Capture the cell that displays the provided text and extract its [x, y] central coordinate. 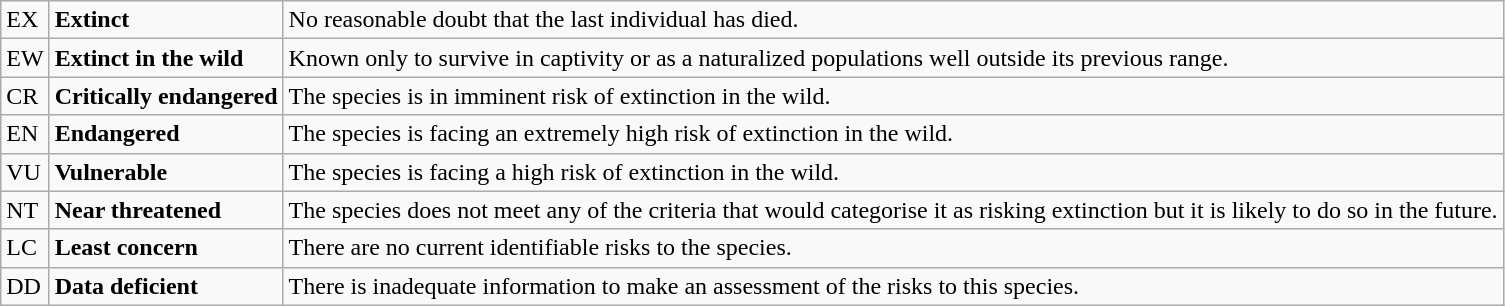
EN [25, 134]
CR [25, 96]
The species is facing a high risk of extinction in the wild. [893, 172]
The species is in imminent risk of extinction in the wild. [893, 96]
Vulnerable [166, 172]
Known only to survive in captivity or as a naturalized populations well outside its previous range. [893, 58]
Critically endangered [166, 96]
Least concern [166, 248]
The species does not meet any of the criteria that would categorise it as risking extinction but it is likely to do so in the future. [893, 210]
EW [25, 58]
DD [25, 286]
LC [25, 248]
Near threatened [166, 210]
EX [25, 20]
Endangered [166, 134]
Data deficient [166, 286]
There is inadequate information to make an assessment of the risks to this species. [893, 286]
There are no current identifiable risks to the species. [893, 248]
VU [25, 172]
The species is facing an extremely high risk of extinction in the wild. [893, 134]
NT [25, 210]
No reasonable doubt that the last individual has died. [893, 20]
Extinct [166, 20]
Extinct in the wild [166, 58]
